Determine the (X, Y) coordinate at the center of the cell enclosing the given text.  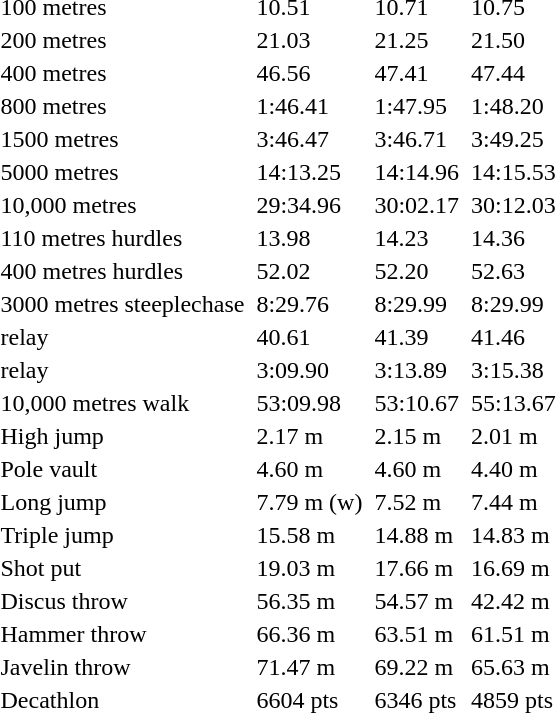
3:13.89 (417, 370)
1:46.41 (310, 106)
14.88 m (417, 535)
7.52 m (417, 502)
53:10.67 (417, 403)
63.51 m (417, 634)
66.36 m (310, 634)
14:13.25 (310, 172)
2.17 m (310, 436)
54.57 m (417, 601)
47.41 (417, 73)
19.03 m (310, 568)
15.58 m (310, 535)
21.03 (310, 40)
71.47 m (310, 667)
21.25 (417, 40)
14:14.96 (417, 172)
14.23 (417, 238)
17.66 m (417, 568)
53:09.98 (310, 403)
8:29.76 (310, 304)
13.98 (310, 238)
1:47.95 (417, 106)
3:46.47 (310, 139)
41.39 (417, 337)
29:34.96 (310, 205)
52.02 (310, 271)
8:29.99 (417, 304)
3:09.90 (310, 370)
56.35 m (310, 601)
46.56 (310, 73)
7.79 m (w) (310, 502)
30:02.17 (417, 205)
2.15 m (417, 436)
52.20 (417, 271)
69.22 m (417, 667)
3:46.71 (417, 139)
40.61 (310, 337)
